Capture the cell that displays the provided text and extract its [x, y] central coordinate. 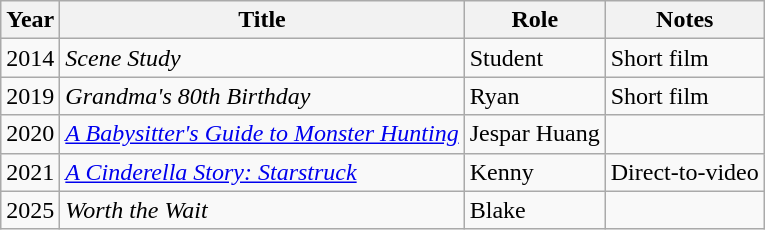
Title [262, 20]
A Cinderella Story: Starstruck [262, 172]
Ryan [534, 96]
Grandma's 80th Birthday [262, 96]
Jespar Huang [534, 134]
2019 [30, 96]
Year [30, 20]
Student [534, 58]
Role [534, 20]
Direct-to-video [684, 172]
A Babysitter's Guide to Monster Hunting [262, 134]
2020 [30, 134]
Worth the Wait [262, 210]
Blake [534, 210]
2014 [30, 58]
Kenny [534, 172]
Scene Study [262, 58]
2025 [30, 210]
2021 [30, 172]
Notes [684, 20]
